For the text-containing cell, return its midpoint in [x, y] coordinate format. 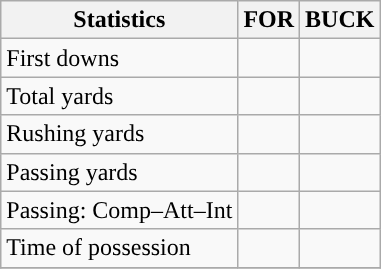
BUCK [340, 20]
Rushing yards [120, 134]
Time of possession [120, 248]
FOR [269, 20]
First downs [120, 58]
Total yards [120, 96]
Passing: Comp–Att–Int [120, 210]
Passing yards [120, 172]
Statistics [120, 20]
